Capture the cell that displays the provided text and extract its [x, y] central coordinate. 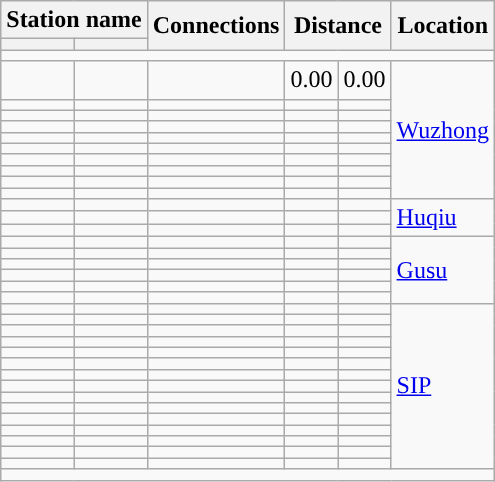
Distance [338, 26]
Location [442, 26]
Station name [74, 20]
SIP [442, 386]
Gusu [442, 270]
Wuzhong [442, 130]
Huqiu [442, 218]
Connections [216, 26]
